Extract the [x, y] coordinate from the center of the cell holding the provided text.  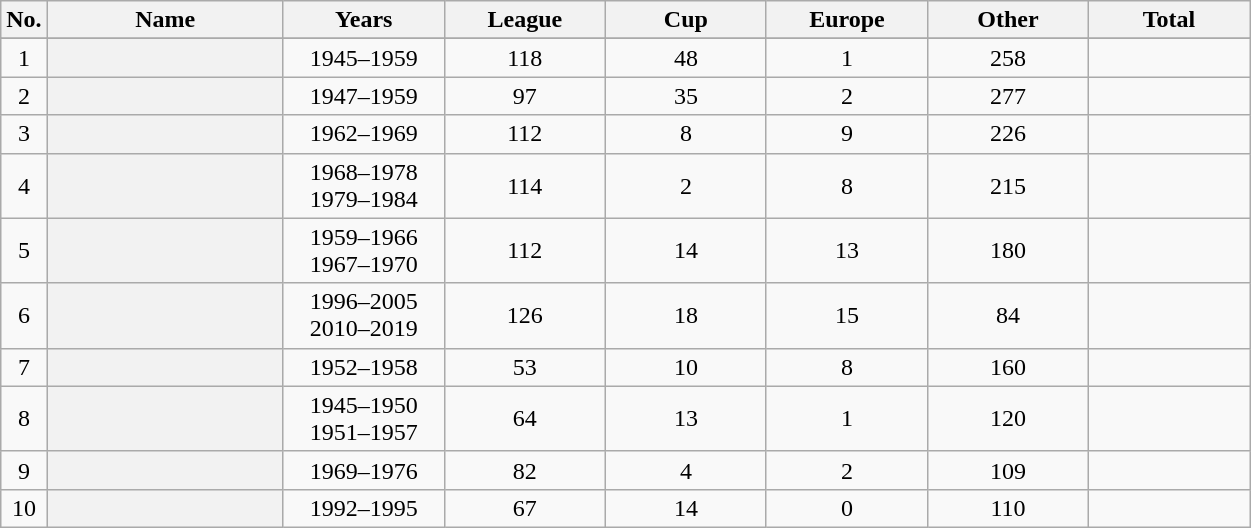
48 [686, 58]
35 [686, 96]
1945–1959 [364, 58]
277 [1008, 96]
3 [24, 134]
No. [24, 20]
84 [1008, 316]
Europe [846, 20]
226 [1008, 134]
15 [846, 316]
7 [24, 367]
215 [1008, 186]
258 [1008, 58]
Years [364, 20]
126 [524, 316]
18 [686, 316]
1947–1959 [364, 96]
Other [1008, 20]
1962–1969 [364, 134]
67 [524, 508]
Total [1170, 20]
1992–1995 [364, 508]
97 [524, 96]
6 [24, 316]
1968–19781979–1984 [364, 186]
53 [524, 367]
1945–19501951–1957 [364, 418]
64 [524, 418]
1959–19661967–1970 [364, 250]
118 [524, 58]
5 [24, 250]
82 [524, 470]
1996–20052010–2019 [364, 316]
0 [846, 508]
1969–1976 [364, 470]
180 [1008, 250]
109 [1008, 470]
114 [524, 186]
110 [1008, 508]
Name [165, 20]
160 [1008, 367]
120 [1008, 418]
League [524, 20]
1952–1958 [364, 367]
Cup [686, 20]
